Locate the cell with the specified text and output its [X, Y] center coordinate. 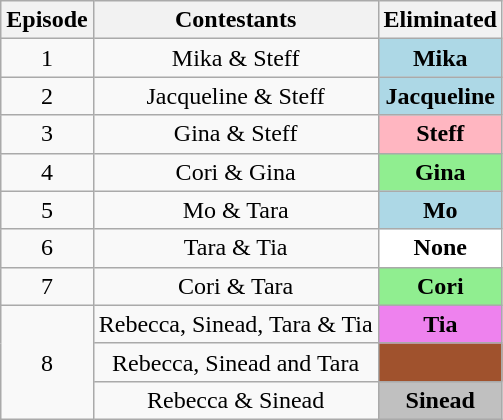
Eliminated [440, 20]
1 [47, 58]
Jacqueline & Steff [236, 96]
None [440, 248]
Contestants [236, 20]
Episode [47, 20]
Mo [440, 210]
Cori [440, 286]
2 [47, 96]
Cori & Gina [236, 172]
Tara & Tia [236, 248]
Rebecca, Sinead, Tara & Tia [236, 324]
Gina & Steff [236, 134]
4 [47, 172]
6 [47, 248]
Cori & Tara [236, 286]
7 [47, 286]
8 [47, 362]
Jacqueline [440, 96]
Sinead [440, 400]
Rebecca, Sinead and Tara [236, 362]
Mika [440, 58]
3 [47, 134]
5 [47, 210]
Mo & Tara [236, 210]
Tia [440, 324]
Steff [440, 134]
Gina [440, 172]
Rebecca & Sinead [236, 400]
Mika & Steff [236, 58]
